Determine the [X, Y] coordinate at the center of the cell enclosing the given text.  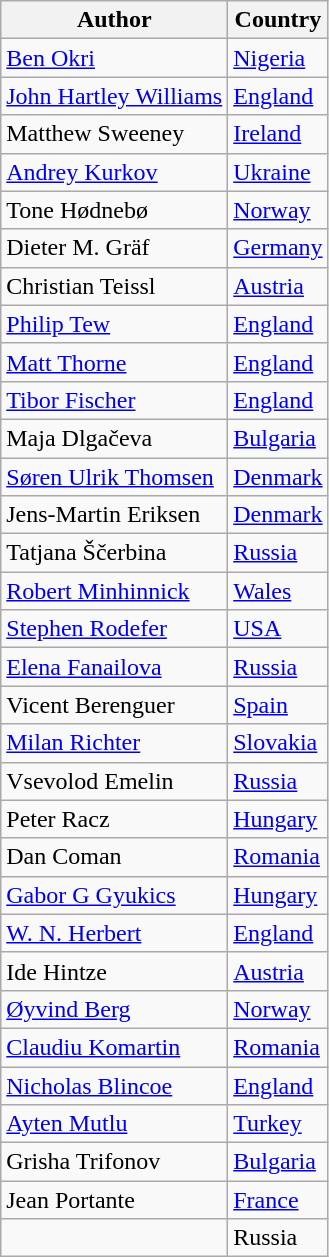
Wales [278, 591]
Milan Richter [114, 743]
Christian Teissl [114, 286]
Peter Racz [114, 819]
Author [114, 20]
Ireland [278, 134]
Elena Fanailova [114, 667]
W. N. Herbert [114, 933]
Gabor G Gyukics [114, 895]
Claudiu Komartin [114, 1047]
Jean Portante [114, 1200]
Vicent Berenguer [114, 705]
Germany [278, 248]
Ukraine [278, 172]
Øyvind Berg [114, 1009]
Dan Coman [114, 857]
Ben Okri [114, 58]
Matt Thorne [114, 362]
Maja Dlgačeva [114, 438]
Spain [278, 705]
Dieter M. Gräf [114, 248]
Country [278, 20]
Matthew Sweeney [114, 134]
Grisha Trifonov [114, 1162]
Ide Hintze [114, 971]
John Hartley Williams [114, 96]
Stephen Rodefer [114, 629]
Nigeria [278, 58]
Andrey Kurkov [114, 172]
Vsevolod Emelin [114, 781]
Tibor Fischer [114, 400]
Søren Ulrik Thomsen [114, 477]
Turkey [278, 1124]
Tone Hødnebø [114, 210]
Philip Tew [114, 324]
USA [278, 629]
France [278, 1200]
Nicholas Blincoe [114, 1085]
Ayten Mutlu [114, 1124]
Robert Minhinnick [114, 591]
Tatjana Ščerbina [114, 553]
Jens-Martin Eriksen [114, 515]
Slovakia [278, 743]
